From the cell containing the given text, extract its center point as (X, Y) coordinate. 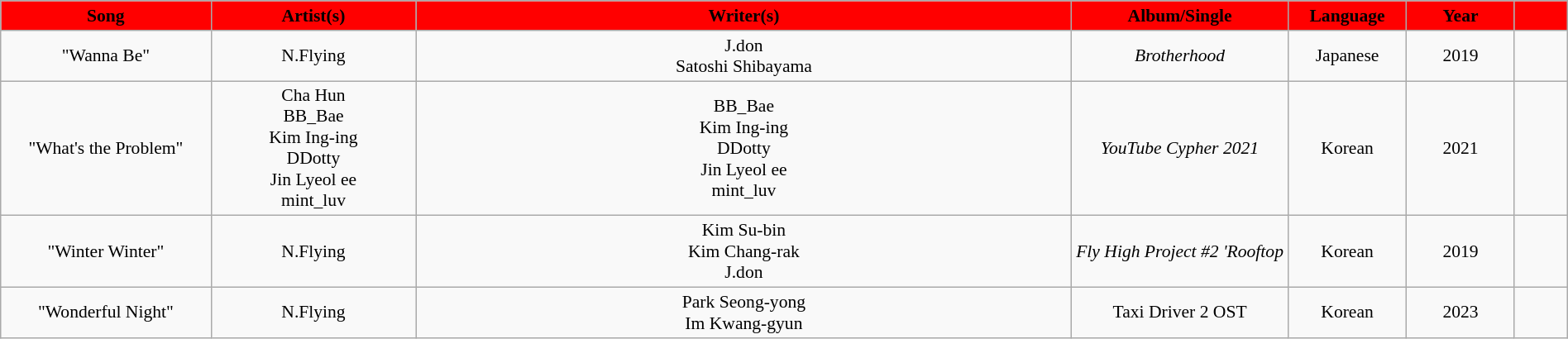
Park Seong-yong Im Kwang-gyun (744, 313)
BB_Bae Kim Ing-ing DDotty Jin Lyeol ee mint_luv (744, 149)
Album/Single (1179, 16)
J.don Satoshi Shibayama (744, 55)
"What's the Problem" (106, 149)
Cha Hun BB_Bae Kim Ing-ing DDotty Jin Lyeol ee mint_luv (313, 149)
2021 (1460, 149)
2023 (1460, 313)
Brotherhood (1179, 55)
Song (106, 16)
YouTube Cypher 2021 (1179, 149)
"Wonderful Night" (106, 313)
Kim Su-bin Kim Chang-rak J.don (744, 251)
Japanese (1347, 55)
Fly High Project #2 'Rooftop (1179, 251)
Taxi Driver 2 OST (1179, 313)
Writer(s) (744, 16)
"Winter Winter" (106, 251)
Year (1460, 16)
"Wanna Be" (106, 55)
Artist(s) (313, 16)
Language (1347, 16)
